Scan for the cell matching the given text and deliver its (x, y) coordinate at center. 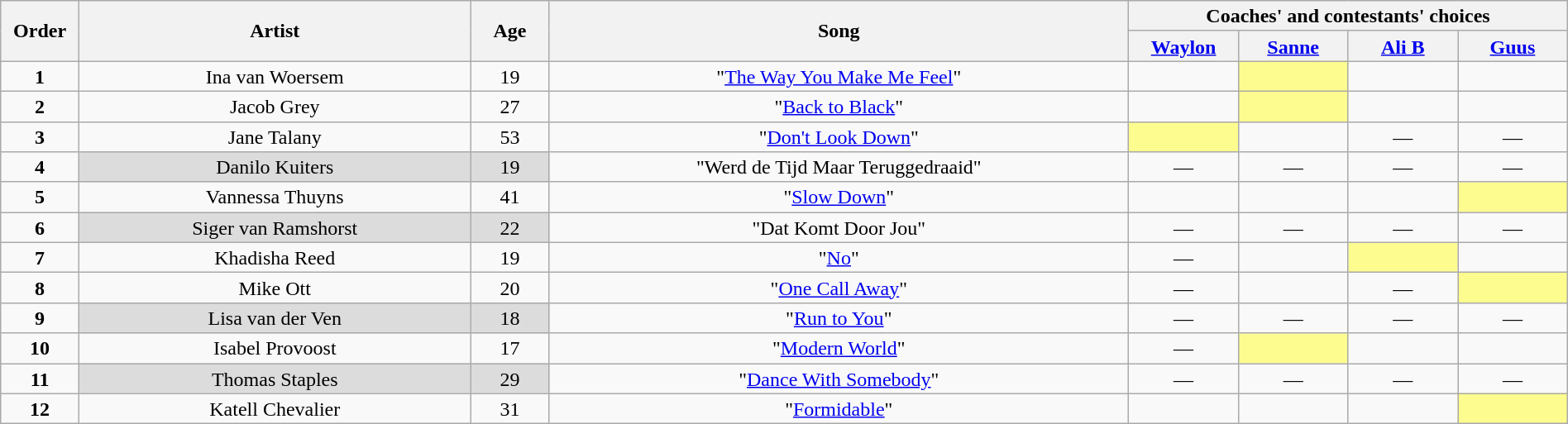
"Don't Look Down" (839, 137)
"Back to Black" (839, 106)
Thomas Staples (275, 379)
"Dance With Somebody" (839, 379)
"The Way You Make Me Feel" (839, 76)
4 (40, 167)
Danilo Kuiters (275, 167)
Lisa van der Ven (275, 317)
1 (40, 76)
Ina van Woersem (275, 76)
Coaches' and contestants' choices (1348, 17)
"Modern World" (839, 349)
Sanne (1293, 46)
"Run to You" (839, 317)
53 (509, 137)
Jane Talany (275, 137)
22 (509, 228)
Vannessa Thuyns (275, 197)
Khadisha Reed (275, 258)
2 (40, 106)
"Werd de Tijd Maar Teruggedraaid" (839, 167)
Age (509, 31)
11 (40, 379)
6 (40, 228)
Isabel Provoost (275, 349)
"No" (839, 258)
"Formidable" (839, 408)
3 (40, 137)
12 (40, 408)
41 (509, 197)
27 (509, 106)
7 (40, 258)
17 (509, 349)
29 (509, 379)
8 (40, 288)
10 (40, 349)
Waylon (1184, 46)
Ali B (1403, 46)
Order (40, 31)
"One Call Away" (839, 288)
Katell Chevalier (275, 408)
Guus (1513, 46)
"Dat Komt Door Jou" (839, 228)
"Slow Down" (839, 197)
20 (509, 288)
Jacob Grey (275, 106)
Mike Ott (275, 288)
Song (839, 31)
Siger van Ramshorst (275, 228)
31 (509, 408)
18 (509, 317)
5 (40, 197)
9 (40, 317)
Artist (275, 31)
